Search for the cell housing the specified text and yield its [X, Y] center coordinate. 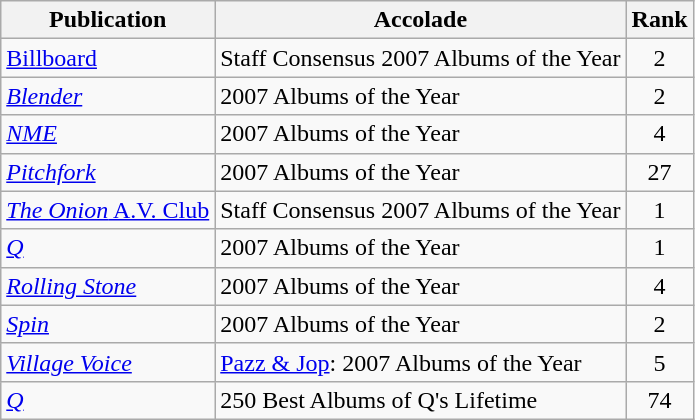
The Onion A.V. Club [108, 210]
Publication [108, 20]
Blender [108, 96]
Village Voice [108, 362]
Pitchfork [108, 172]
Spin [108, 324]
27 [660, 172]
Rolling Stone [108, 286]
74 [660, 400]
Pazz & Jop: 2007 Albums of the Year [420, 362]
250 Best Albums of Q's Lifetime [420, 400]
Accolade [420, 20]
Billboard [108, 58]
5 [660, 362]
Rank [660, 20]
NME [108, 134]
